Determine the [X, Y] coordinate at the center of the cell enclosing the given text.  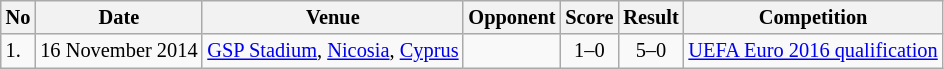
5–0 [650, 51]
Opponent [512, 17]
Score [589, 17]
No [18, 17]
Date [118, 17]
1–0 [589, 51]
Venue [332, 17]
Competition [814, 17]
UEFA Euro 2016 qualification [814, 51]
1. [18, 51]
16 November 2014 [118, 51]
GSP Stadium, Nicosia, Cyprus [332, 51]
Result [650, 17]
